Capture the cell that displays the provided text and extract its [x, y] central coordinate. 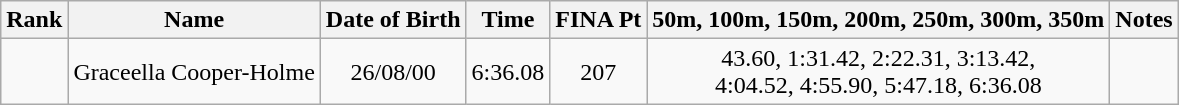
Notes [1144, 20]
Rank [34, 20]
26/08/00 [393, 72]
FINA Pt [598, 20]
6:36.08 [508, 72]
Name [194, 20]
Time [508, 20]
Date of Birth [393, 20]
207 [598, 72]
43.60, 1:31.42, 2:22.31, 3:13.42,4:04.52, 4:55.90, 5:47.18, 6:36.08 [878, 72]
50m, 100m, 150m, 200m, 250m, 300m, 350m [878, 20]
Graceella Cooper-Holme [194, 72]
